Identify which cell holds the provided text, then report its (X, Y) central coordinate. 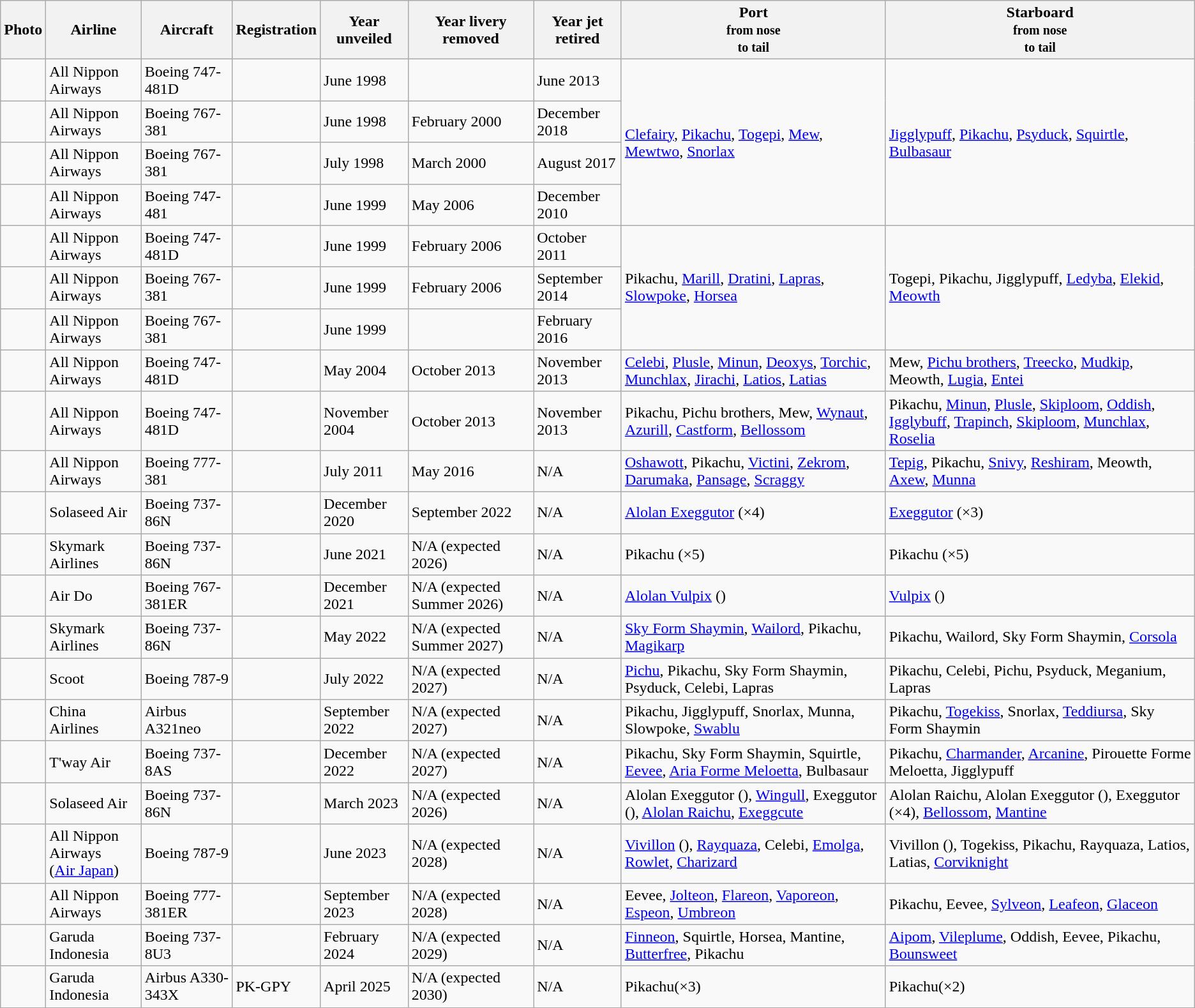
Sky Form Shaymin, Wailord, Pikachu, Magikarp (753, 637)
Tepig, Pikachu, Snivy, Reshiram, Meowth, Axew, Munna (1040, 471)
Mew, Pichu brothers, Treecko, Mudkip, Meowth, Lugia, Entei (1040, 370)
Scoot (93, 679)
T'way Air (93, 762)
Alolan Exeggutor (×4) (753, 512)
Year jet retired (578, 30)
Air Do (93, 596)
May 2006 (470, 204)
Registration (276, 30)
June 2023 (365, 854)
April 2025 (365, 987)
Pikachu, Togekiss, Snorlax, Teddiursa, Sky Form Shaymin (1040, 720)
Year livery removed (470, 30)
Vivillon (), Togekiss, Pikachu, Rayquaza, Latios, Latias, Corviknight (1040, 854)
Pikachu(×3) (753, 987)
June 2013 (578, 80)
Boeing 777-381ER (186, 904)
May 2004 (365, 370)
February 2000 (470, 121)
Boeing 777-381 (186, 471)
Pikachu, Marill, Dratini, Lapras, Slowpoke, Horsea (753, 287)
Boeing 737-8U3 (186, 945)
Clefairy, Pikachu, Togepi, Mew, Mewtwo, Snorlax (753, 142)
August 2017 (578, 163)
Alolan Vulpix () (753, 596)
Airbus A330-343X (186, 987)
December 2020 (365, 512)
Vivillon (), Rayquaza, Celebi, Emolga, Rowlet, Charizard (753, 854)
Pikachu, Charmander, Arcanine, Pirouette Forme Meloetta, Jigglypuff (1040, 762)
Aipom, Vileplume, Oddish, Eevee, Pikachu, Bounsweet (1040, 945)
May 2022 (365, 637)
September 2014 (578, 287)
Pikachu, Jigglypuff, Snorlax, Munna, Slowpoke, Swablu (753, 720)
N/A (expected 2030) (470, 987)
July 1998 (365, 163)
Alolan Raichu, Alolan Exeggutor (), Exeggutor (×4), Bellossom, Mantine (1040, 803)
Pichu, Pikachu, Sky Form Shaymin, Psyduck, Celebi, Lapras (753, 679)
Photo (23, 30)
Boeing 767-381ER (186, 596)
Finneon, Squirtle, Horsea, Mantine, Butterfree, Pikachu (753, 945)
Pikachu, Eevee, Sylveon, Leafeon, Glaceon (1040, 904)
Oshawott, Pikachu, Victini, Zekrom, Darumaka, Pansage, Scraggy (753, 471)
Airline (93, 30)
PK-GPY (276, 987)
Pikachu, Celebi, Pichu, Psyduck, Meganium, Lapras (1040, 679)
March 2000 (470, 163)
Vulpix () (1040, 596)
Boeing 747-481 (186, 204)
Togepi, Pikachu, Jigglypuff, Ledyba, Elekid, Meowth (1040, 287)
Yearunveiled (365, 30)
N/A (expected Summer 2026) (470, 596)
December 2010 (578, 204)
Pikachu(×2) (1040, 987)
Airbus A321neo (186, 720)
June 2021 (365, 554)
December 2018 (578, 121)
Portfrom noseto tail (753, 30)
March 2023 (365, 803)
Jigglypuff, Pikachu, Psyduck, Squirtle, Bulbasaur (1040, 142)
February 2024 (365, 945)
November 2004 (365, 421)
China Airlines (93, 720)
Pikachu, Wailord, Sky Form Shaymin, Corsola (1040, 637)
September 2023 (365, 904)
N/A (expected 2029) (470, 945)
Starboardfrom noseto tail (1040, 30)
December 2022 (365, 762)
Pikachu, Sky Form Shaymin, Squirtle, Eevee, Aria Forme Meloetta, Bulbasaur (753, 762)
October 2011 (578, 246)
Eevee, Jolteon, Flareon, Vaporeon, Espeon, Umbreon (753, 904)
July 2011 (365, 471)
Pikachu, Pichu brothers, Mew, Wynaut, Azurill, Castform, Bellossom (753, 421)
February 2016 (578, 329)
Pikachu, Minun, Plusle, Skiploom, Oddish, Igglybuff, Trapinch, Skiploom, Munchlax, Roselia (1040, 421)
Aircraft (186, 30)
May 2016 (470, 471)
Exeggutor (×3) (1040, 512)
December 2021 (365, 596)
Alolan Exeggutor (), Wingull, Exeggutor (), Alolan Raichu, Exeggcute (753, 803)
July 2022 (365, 679)
N/A (expected Summer 2027) (470, 637)
Celebi, Plusle, Minun, Deoxys, Torchic, Munchlax, Jirachi, Latios, Latias (753, 370)
All Nippon Airways(Air Japan) (93, 854)
Boeing 737-8AS (186, 762)
